From the cell containing the given text, extract its center point as (X, Y) coordinate. 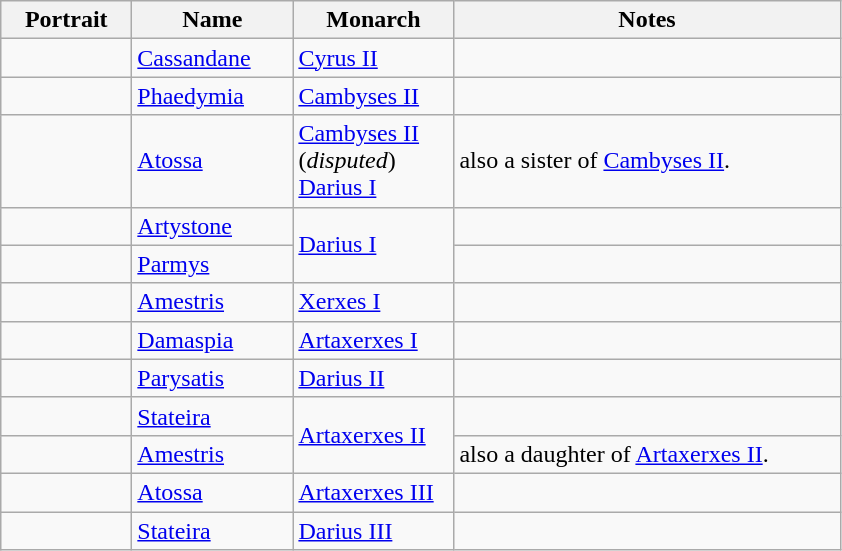
Darius III (374, 531)
Phaedymia (212, 96)
Name (212, 20)
also a sister of Cambyses II. (647, 161)
Xerxes I (374, 302)
Cambyses II (374, 96)
Artaxerxes II (374, 435)
Artystone (212, 226)
Parmys (212, 264)
Cambyses II (disputed)Darius I (374, 161)
Artaxerxes III (374, 492)
Portrait (66, 20)
Darius I (374, 245)
Cyrus II (374, 58)
Notes (647, 20)
Cassandane (212, 58)
Darius II (374, 378)
also a daughter of Artaxerxes II. (647, 454)
Monarch (374, 20)
Artaxerxes I (374, 340)
Parysatis (212, 378)
Damaspia (212, 340)
